Scan for the cell matching the given text and deliver its (x, y) coordinate at center. 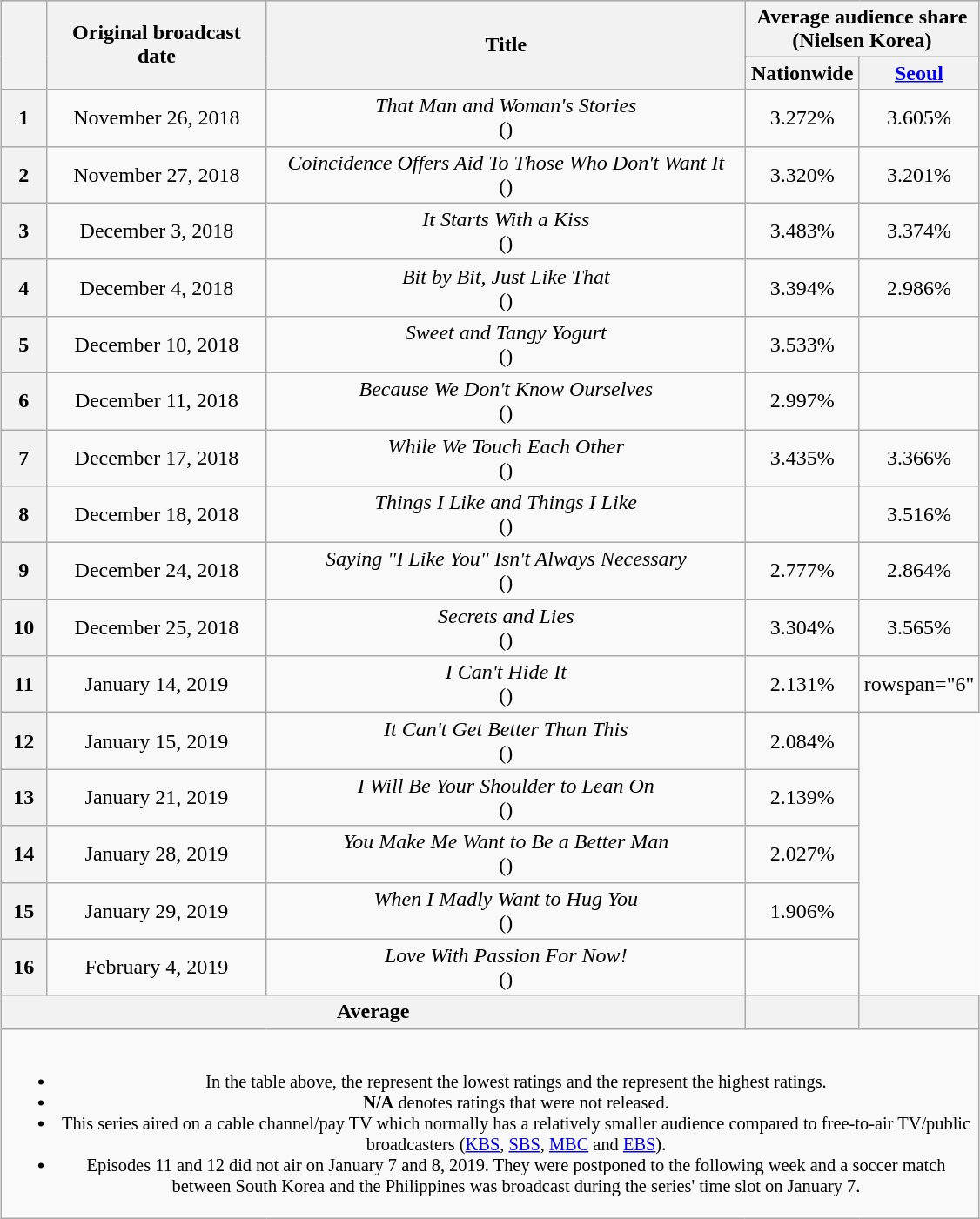
December 25, 2018 (157, 628)
12 (23, 741)
3.304% (802, 628)
I Will Be Your Shoulder to Lean On() (506, 797)
13 (23, 797)
3.201% (919, 174)
You Make Me Want to Be a Better Man() (506, 854)
3.533% (802, 345)
3.483% (802, 231)
3.605% (919, 118)
2.864% (919, 571)
It Can't Get Better Than This() (506, 741)
Coincidence Offers Aid To Those Who Don't Want It() (506, 174)
December 10, 2018 (157, 345)
3.394% (802, 287)
December 3, 2018 (157, 231)
15 (23, 910)
Secrets and Lies() (506, 628)
3.435% (802, 458)
1 (23, 118)
January 29, 2019 (157, 910)
11 (23, 684)
Things I Like and Things I Like() (506, 515)
rowspan="6" (919, 684)
2.084% (802, 741)
January 14, 2019 (157, 684)
1.906% (802, 910)
When I Madly Want to Hug You() (506, 910)
While We Touch Each Other() (506, 458)
Sweet and Tangy Yogurt() (506, 345)
2.986% (919, 287)
Title (506, 45)
December 11, 2018 (157, 400)
3.374% (919, 231)
6 (23, 400)
2.139% (802, 797)
It Starts With a Kiss() (506, 231)
December 24, 2018 (157, 571)
That Man and Woman's Stories() (506, 118)
Because We Don't Know Ourselves() (506, 400)
9 (23, 571)
January 28, 2019 (157, 854)
2.027% (802, 854)
Original broadcastdate (157, 45)
December 17, 2018 (157, 458)
Average (373, 1012)
10 (23, 628)
Bit by Bit, Just Like That() (506, 287)
5 (23, 345)
3.516% (919, 515)
4 (23, 287)
Seoul (919, 73)
8 (23, 515)
Average audience share(Nielsen Korea) (862, 28)
November 27, 2018 (157, 174)
December 4, 2018 (157, 287)
2 (23, 174)
14 (23, 854)
December 18, 2018 (157, 515)
3.320% (802, 174)
November 26, 2018 (157, 118)
3.272% (802, 118)
Saying "I Like You" Isn't Always Necessary() (506, 571)
3.366% (919, 458)
January 15, 2019 (157, 741)
3.565% (919, 628)
3 (23, 231)
I Can't Hide It() (506, 684)
Nationwide (802, 73)
2.131% (802, 684)
2.997% (802, 400)
February 4, 2019 (157, 968)
January 21, 2019 (157, 797)
Love With Passion For Now!() (506, 968)
7 (23, 458)
2.777% (802, 571)
16 (23, 968)
